Search for the cell housing the specified text and yield its (X, Y) center coordinate. 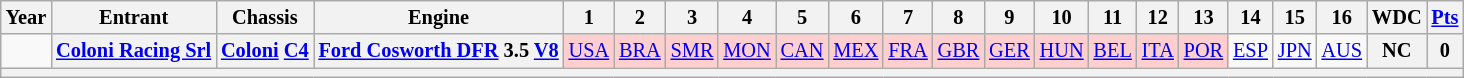
Entrant (134, 17)
JPN (1295, 51)
4 (746, 17)
WDC (1397, 17)
2 (640, 17)
AUS (1342, 51)
Engine (439, 17)
12 (1158, 17)
Coloni Racing Srl (134, 51)
HUN (1062, 51)
11 (1113, 17)
8 (959, 17)
SMR (692, 51)
GBR (959, 51)
GER (1009, 51)
ESP (1250, 51)
16 (1342, 17)
0 (1444, 51)
ITA (1158, 51)
CAN (802, 51)
7 (908, 17)
14 (1250, 17)
3 (692, 17)
BRA (640, 51)
Year (26, 17)
Pts (1444, 17)
FRA (908, 51)
MON (746, 51)
9 (1009, 17)
USA (589, 51)
13 (1204, 17)
POR (1204, 51)
Ford Cosworth DFR 3.5 V8 (439, 51)
10 (1062, 17)
6 (856, 17)
Coloni C4 (265, 51)
5 (802, 17)
NC (1397, 51)
15 (1295, 17)
1 (589, 17)
MEX (856, 51)
Chassis (265, 17)
BEL (1113, 51)
